Detect which cell encompasses the target text, then output its [X, Y] center coordinate. 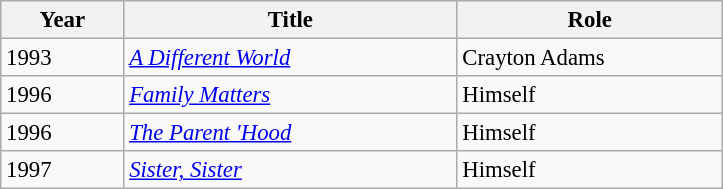
The Parent 'Hood [290, 133]
Crayton Adams [590, 58]
1993 [62, 58]
Family Matters [290, 95]
Role [590, 20]
Year [62, 20]
A Different World [290, 58]
Title [290, 20]
Sister, Sister [290, 170]
1997 [62, 170]
